For the text-containing cell, return its midpoint in [X, Y] coordinate format. 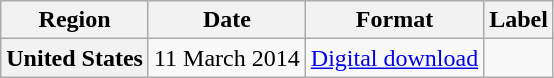
Digital download [394, 58]
Region [75, 20]
11 March 2014 [226, 58]
United States [75, 58]
Date [226, 20]
Format [394, 20]
Label [519, 20]
